Locate the cell with the specified text and output its (x, y) center coordinate. 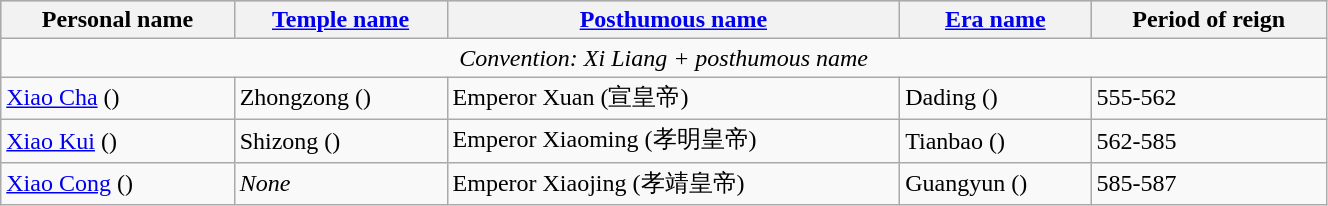
Convention: Xi Liang + posthumous name (664, 58)
Dading () (996, 98)
Xiao Kui () (118, 140)
555-562 (1209, 98)
Shizong () (340, 140)
Zhongzong () (340, 98)
Emperor Xiaojing (孝靖皇帝) (674, 184)
Emperor Xiaoming (孝明皇帝) (674, 140)
Tianbao () (996, 140)
Posthumous name (674, 20)
585-587 (1209, 184)
Emperor Xuan (宣皇帝) (674, 98)
Period of reign (1209, 20)
Personal name (118, 20)
Temple name (340, 20)
Era name (996, 20)
562-585 (1209, 140)
Guangyun () (996, 184)
None (340, 184)
Xiao Cong () (118, 184)
Xiao Cha () (118, 98)
